Search for the cell housing the specified text and yield its [X, Y] center coordinate. 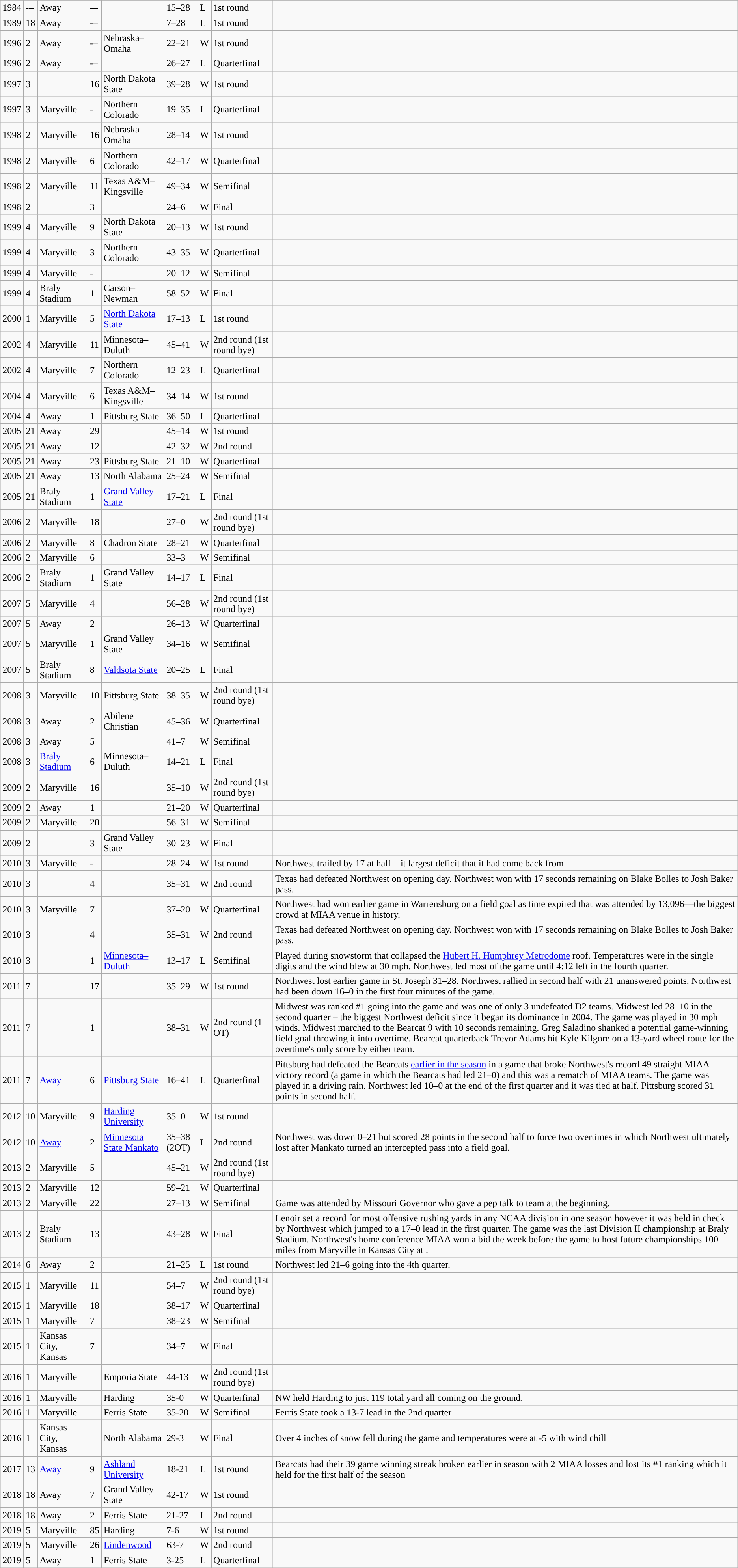
56–28 [181, 603]
38–31 [181, 1028]
39–28 [181, 84]
2nd round (1 OT) [242, 1028]
Minnesota State Mankato [132, 1142]
Emporia State [132, 1377]
45–41 [181, 345]
Ferris State took a 13-7 lead in the 2nd quarter [505, 1413]
49–34 [181, 186]
35-0 [181, 1397]
20–25 [181, 670]
Northwest trailed by 17 at half—it largest deficit that it had come back from. [505, 863]
24–6 [181, 207]
30–23 [181, 843]
44-13 [181, 1377]
42–17 [181, 161]
34–16 [181, 644]
NW held Harding to just 119 total yard all coming on the ground. [505, 1397]
59–21 [181, 1188]
1984 [12, 8]
18-21 [181, 1469]
21–25 [181, 1265]
38–23 [181, 1320]
35–10 [181, 788]
17–21 [181, 497]
28–14 [181, 135]
33–3 [181, 557]
35–0 [181, 1116]
27–13 [181, 1203]
7–28 [181, 23]
26–13 [181, 624]
42-17 [181, 1495]
34–7 [181, 1346]
22–21 [181, 43]
1989 [12, 23]
35–29 [181, 986]
2000 [12, 319]
45–36 [181, 721]
Northwest led 21–6 going into the 4th quarter. [505, 1265]
37–20 [181, 909]
29-3 [181, 1438]
- [95, 863]
21–20 [181, 808]
35–38 (2OT) [181, 1142]
Lindenwood [132, 1545]
27–0 [181, 522]
26–27 [181, 63]
42–32 [181, 446]
29 [95, 431]
21-27 [181, 1515]
3-25 [181, 1560]
36–50 [181, 416]
23 [95, 461]
Chadron State [132, 542]
Game was attended by Missouri Governor who gave a pep talk to team at the beginning. [505, 1203]
38–35 [181, 695]
2017 [12, 1469]
20–12 [181, 273]
28–21 [181, 542]
56–31 [181, 823]
7-6 [181, 1530]
21–10 [181, 461]
14–21 [181, 762]
15–28 [181, 8]
13–17 [181, 960]
22 [95, 1203]
17 [95, 986]
41–7 [181, 741]
43–35 [181, 252]
28–24 [181, 863]
58–52 [181, 293]
17–13 [181, 319]
Ashland University [132, 1469]
20 [95, 823]
Harding University [132, 1116]
34–14 [181, 396]
63-7 [181, 1545]
19–35 [181, 110]
85 [95, 1530]
2014 [12, 1265]
20–13 [181, 227]
35-20 [181, 1413]
16–41 [181, 1080]
45–21 [181, 1168]
Valdsota State [132, 670]
Northwest had won earlier game in Warrensburg on a field goal as time expired that was attended by 13,096—the biggest crowd at MIAA venue in history. [505, 909]
Abilene Christian [132, 721]
43–28 [181, 1234]
Carson–Newman [132, 293]
25–24 [181, 476]
38–17 [181, 1305]
12–23 [181, 371]
54–7 [181, 1285]
26 [95, 1545]
Over 4 inches of snow fell during the game and temperatures were at -5 with wind chill [505, 1438]
45–14 [181, 431]
14–17 [181, 578]
